Output the (x, y) coordinate of the center of the cell containing the given text.  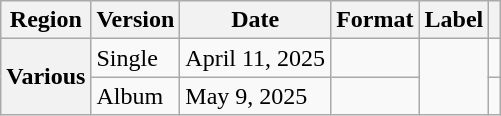
Format (375, 20)
Label (454, 20)
Album (136, 96)
Single (136, 58)
Date (256, 20)
Region (46, 20)
May 9, 2025 (256, 96)
April 11, 2025 (256, 58)
Version (136, 20)
Various (46, 77)
